Search for the cell housing the specified text and yield its (X, Y) center coordinate. 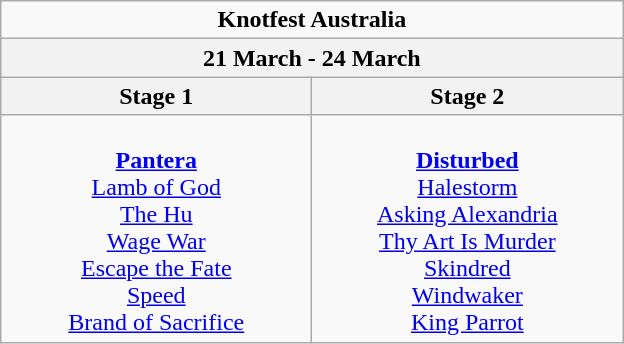
Stage 1 (156, 96)
21 March - 24 March (312, 58)
Knotfest Australia (312, 20)
Stage 2 (468, 96)
Pantera Lamb of God The Hu Wage War Escape the Fate Speed Brand of Sacrifice (156, 228)
Disturbed Halestorm Asking Alexandria Thy Art Is Murder Skindred Windwaker King Parrot (468, 228)
